Find where the given text appears and provide that cell's center as (x, y) coordinate. 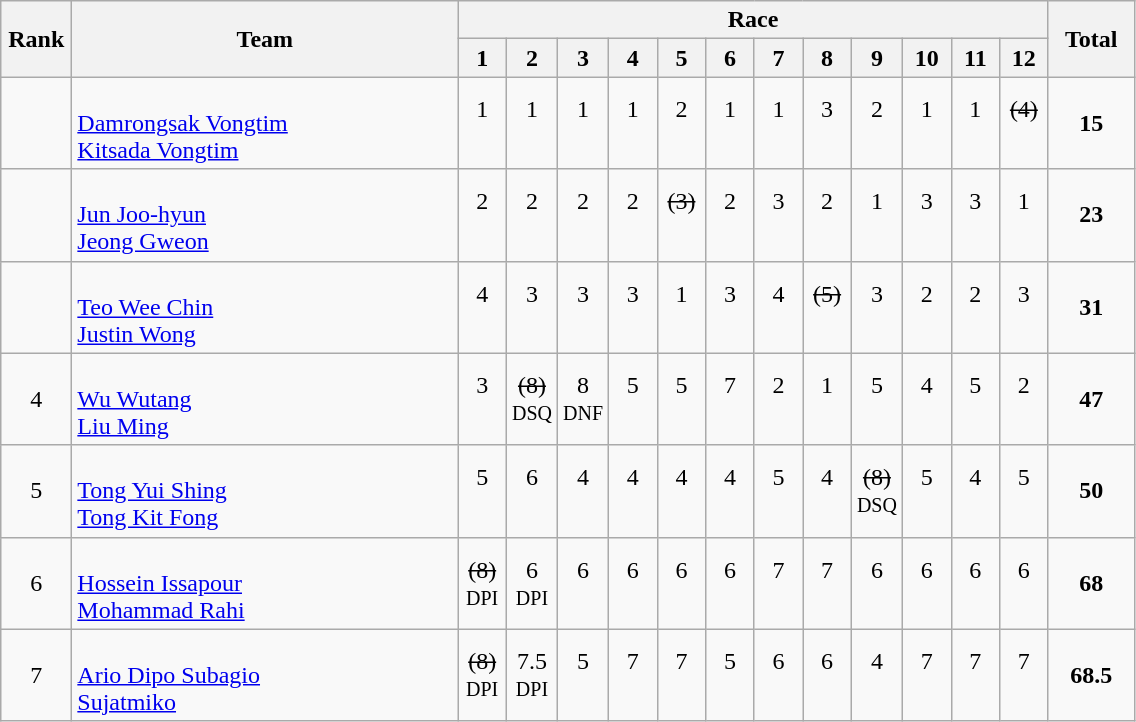
Hossein IssapourMohammad Rahi (265, 583)
8DNF (584, 399)
(5) (828, 307)
Teo Wee ChinJustin Wong (265, 307)
(4) (1024, 123)
9 (876, 58)
50 (1091, 491)
11 (976, 58)
Wu WutangLiu Ming (265, 399)
47 (1091, 399)
(3) (682, 215)
Rank (36, 39)
Team (265, 39)
7.5DPI (532, 675)
8 (828, 58)
Damrongsak VongtimKitsada Vongtim (265, 123)
31 (1091, 307)
68 (1091, 583)
Total (1091, 39)
15 (1091, 123)
6DPI (532, 583)
Tong Yui ShingTong Kit Fong (265, 491)
Ario Dipo SubagioSujatmiko (265, 675)
23 (1091, 215)
12 (1024, 58)
68.5 (1091, 675)
Jun Joo-hyunJeong Gweon (265, 215)
Race (753, 20)
10 (926, 58)
